For the text-containing cell, return its midpoint in [X, Y] coordinate format. 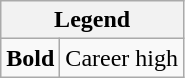
Legend [92, 20]
Career high [122, 58]
Bold [30, 58]
